Extract the [x, y] coordinate from the center of the cell holding the provided text.  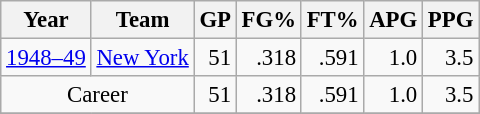
FG% [268, 20]
PPG [451, 20]
APG [394, 20]
Team [142, 20]
Year [46, 20]
New York [142, 58]
1948–49 [46, 58]
Career [98, 95]
GP [215, 20]
FT% [332, 20]
